Extract the (X, Y) coordinate from the center of the cell holding the provided text.  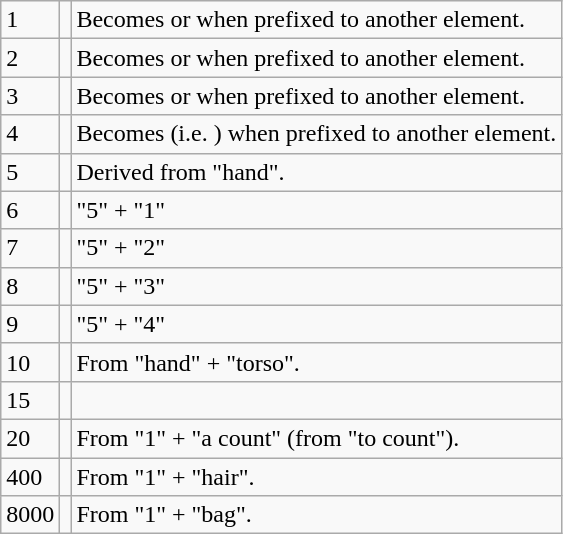
8000 (30, 515)
Becomes (i.e. ) when prefixed to another element. (316, 134)
3 (30, 96)
20 (30, 438)
9 (30, 324)
From "1" + "bag". (316, 515)
2 (30, 58)
400 (30, 477)
6 (30, 210)
From "1" + "hair". (316, 477)
"5" + "1" (316, 210)
"5" + "4" (316, 324)
From "1" + "a count" (from "to count"). (316, 438)
8 (30, 286)
15 (30, 400)
"5" + "3" (316, 286)
4 (30, 134)
From "hand" + "torso". (316, 362)
7 (30, 248)
5 (30, 172)
Derived from "hand". (316, 172)
10 (30, 362)
"5" + "2" (316, 248)
1 (30, 20)
